Scan for the cell matching the given text and deliver its (X, Y) coordinate at center. 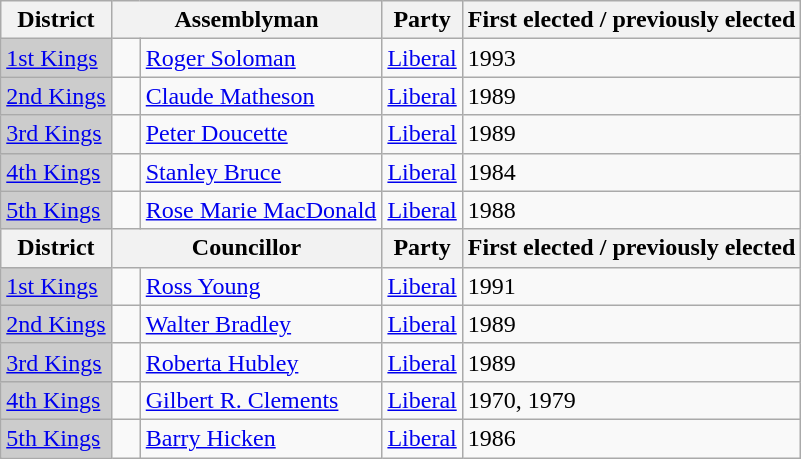
Claude Matheson (261, 96)
1986 (632, 438)
Ross Young (261, 286)
1991 (632, 286)
Gilbert R. Clements (261, 400)
Councillor (246, 248)
Stanley Bruce (261, 172)
Roger Soloman (261, 58)
1984 (632, 172)
Peter Doucette (261, 134)
Walter Bradley (261, 324)
1988 (632, 210)
Barry Hicken (261, 438)
Roberta Hubley (261, 362)
Assemblyman (246, 20)
1993 (632, 58)
Rose Marie MacDonald (261, 210)
1970, 1979 (632, 400)
